Search for the cell housing the specified text and yield its (X, Y) center coordinate. 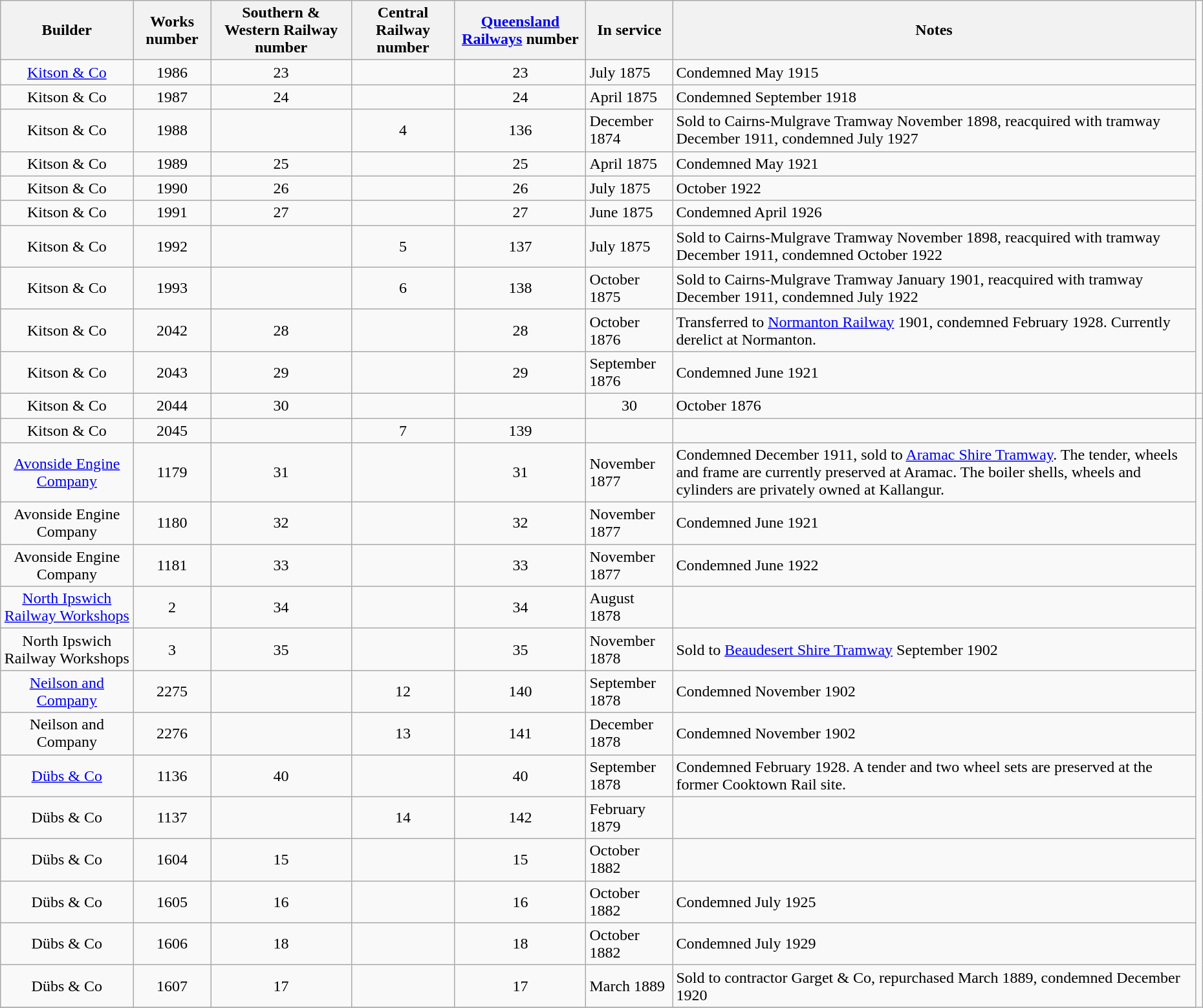
August 1878 (629, 608)
1181 (172, 565)
1604 (172, 860)
Sold to Cairns-Mulgrave Tramway November 1898, reacquired with tramway December 1911, condemned October 1922 (934, 246)
Condemned July 1925 (934, 901)
1605 (172, 901)
Condemned July 1929 (934, 944)
Condemned September 1918 (934, 97)
Sold to Cairns-Mulgrave Tramway January 1901, reacquired with tramway December 1911, condemned July 1922 (934, 288)
13 (403, 733)
Sold to contractor Garget & Co, repurchased March 1889, condemned December 1920 (934, 985)
138 (520, 288)
2042 (172, 330)
Condemned May 1921 (934, 164)
5 (403, 246)
Notes (934, 30)
2276 (172, 733)
Builder (67, 30)
December 1878 (629, 733)
September 1876 (629, 372)
1990 (172, 188)
Transferred to Normanton Railway 1901, condemned February 1928. Currently derelict at Normanton. (934, 330)
1992 (172, 246)
4 (403, 131)
February 1879 (629, 817)
October 1922 (934, 188)
142 (520, 817)
1991 (172, 213)
December 1874 (629, 131)
2043 (172, 372)
140 (520, 692)
12 (403, 692)
Condemned May 1915 (934, 72)
2 (172, 608)
March 1889 (629, 985)
6 (403, 288)
October 1875 (629, 288)
141 (520, 733)
November 1878 (629, 649)
1136 (172, 776)
June 1875 (629, 213)
1987 (172, 97)
1989 (172, 164)
3 (172, 649)
1986 (172, 72)
139 (520, 430)
Sold to Beaudesert Shire Tramway September 1902 (934, 649)
Central Railway number (403, 30)
137 (520, 246)
Southern & Western Railway number (281, 30)
1180 (172, 524)
Condemned February 1928. A tender and two wheel sets are preserved at the former Cooktown Rail site. (934, 776)
1137 (172, 817)
Works number (172, 30)
1993 (172, 288)
2044 (172, 405)
1988 (172, 131)
1179 (172, 473)
Queensland Railways number (520, 30)
7 (403, 430)
1606 (172, 944)
136 (520, 131)
14 (403, 817)
In service (629, 30)
Condemned June 1922 (934, 565)
2045 (172, 430)
2275 (172, 692)
Condemned April 1926 (934, 213)
1607 (172, 985)
Sold to Cairns-Mulgrave Tramway November 1898, reacquired with tramway December 1911, condemned July 1927 (934, 131)
